Provide the (x, y) coordinate of the cell's center where the given text is located.  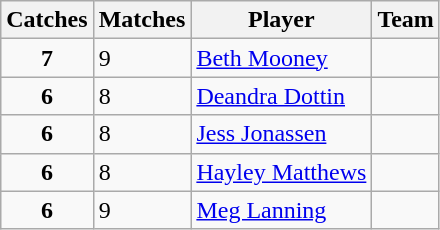
Meg Lanning (282, 210)
Matches (142, 20)
Beth Mooney (282, 58)
Hayley Matthews (282, 172)
Jess Jonassen (282, 134)
7 (47, 58)
Catches (47, 20)
Deandra Dottin (282, 96)
Player (282, 20)
Team (406, 20)
